Scan for the cell matching the given text and deliver its (x, y) coordinate at center. 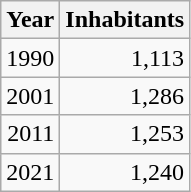
1,286 (125, 96)
2001 (30, 96)
Inhabitants (125, 20)
1,113 (125, 58)
1990 (30, 58)
1,253 (125, 134)
1,240 (125, 172)
2011 (30, 134)
2021 (30, 172)
Year (30, 20)
